Locate the cell with the specified text and output its (x, y) center coordinate. 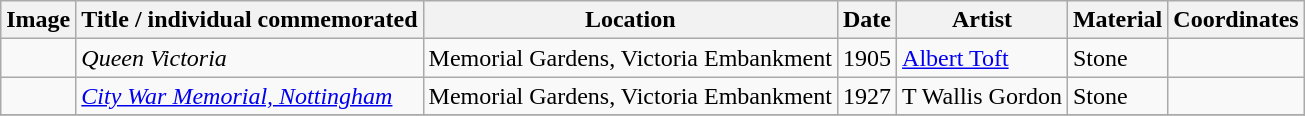
Location (630, 20)
Image (38, 20)
Artist (982, 20)
Albert Toft (982, 58)
1905 (866, 58)
Material (1117, 20)
Date (866, 20)
Title / individual commemorated (250, 20)
1927 (866, 96)
Coordinates (1236, 20)
T Wallis Gordon (982, 96)
Queen Victoria (250, 58)
City War Memorial, Nottingham (250, 96)
